Find where the given text appears and provide that cell's center as (x, y) coordinate. 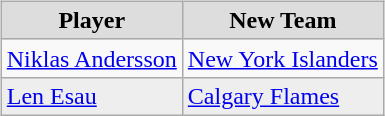
New York Islanders (282, 58)
Calgary Flames (282, 96)
Len Esau (92, 96)
Niklas Andersson (92, 58)
New Team (282, 20)
Player (92, 20)
